Locate the cell with the specified text and output its [x, y] center coordinate. 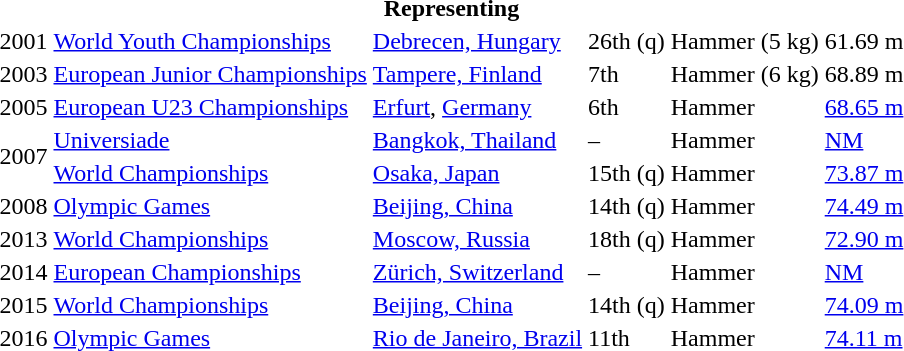
Hammer (6 kg) [744, 74]
Universiade [210, 140]
Moscow, Russia [477, 239]
European U23 Championships [210, 107]
Zürich, Switzerland [477, 272]
26th (q) [627, 41]
18th (q) [627, 239]
Osaka, Japan [477, 173]
World Youth Championships [210, 41]
Hammer (5 kg) [744, 41]
15th (q) [627, 173]
Erfurt, Germany [477, 107]
European Championships [210, 272]
Tampere, Finland [477, 74]
Bangkok, Thailand [477, 140]
7th [627, 74]
6th [627, 107]
Debrecen, Hungary [477, 41]
Olympic Games [210, 206]
European Junior Championships [210, 74]
